Identify which cell holds the provided text, then report its (x, y) central coordinate. 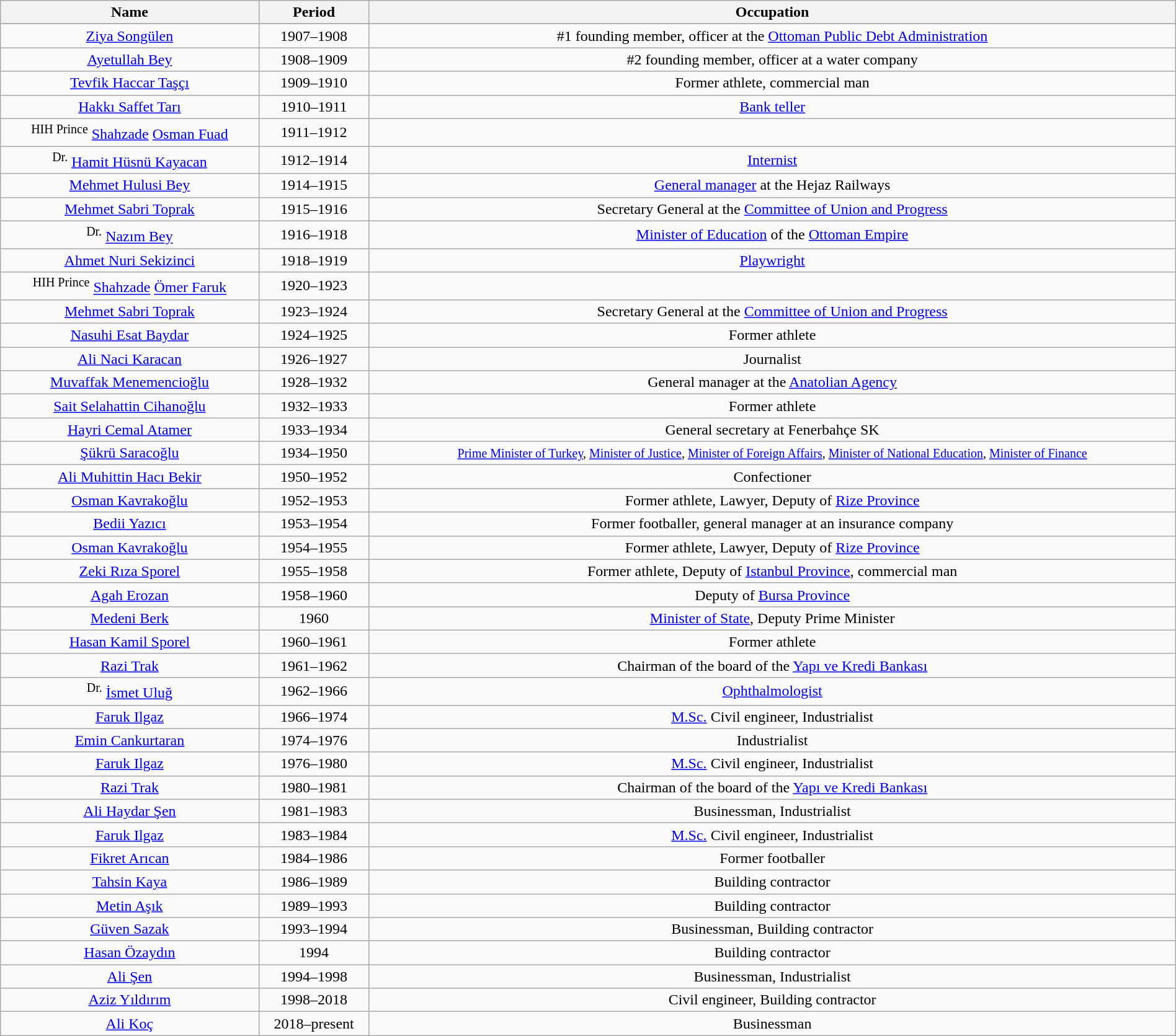
1909–1910 (314, 83)
1961–1962 (314, 665)
HIH Prince Shahzade Osman Fuad (130, 133)
Businessman, Building contractor (772, 929)
Ali Haydar Şen (130, 811)
Aziz Yıldırım (130, 1000)
1920–1923 (314, 286)
Agah Erozan (130, 595)
1928–1932 (314, 383)
Dr. Hamit Hüsnü Kayacan (130, 160)
1983–1984 (314, 835)
1924–1925 (314, 335)
Bedii Yazıcı (130, 524)
Hasan Kamil Sporel (130, 642)
1958–1960 (314, 595)
Nasuhi Esat Baydar (130, 335)
1960 (314, 618)
Ahmet Nuri Sekizinci (130, 260)
1953–1954 (314, 524)
1923–1924 (314, 311)
Former footballer, general manager at an insurance company (772, 524)
Mehmet Hulusi Bey (130, 185)
Civil engineer, Building contractor (772, 1000)
1994–1998 (314, 976)
Former athlete, Deputy of Istanbul Province, commercial man (772, 571)
1916–1918 (314, 234)
Ayetullah Bey (130, 60)
1980–1981 (314, 787)
Fikret Arıcan (130, 858)
1962–1966 (314, 691)
1981–1983 (314, 811)
Minister of State, Deputy Prime Minister (772, 618)
HIH Prince Shahzade Ömer Faruk (130, 286)
1989–1993 (314, 906)
Prime Minister of Turkey, Minister of Justice, Minister of Foreign Affairs, Minister of National Education, Minister of Finance (772, 453)
Dr. Nazım Bey (130, 234)
Journalist (772, 359)
1950–1952 (314, 477)
1918–1919 (314, 260)
General secretary at Fenerbahçe SK (772, 430)
1954–1955 (314, 547)
Hakkı Saffet Tarı (130, 107)
1952–1953 (314, 500)
Ziya Songülen (130, 36)
Deputy of Bursa Province (772, 595)
1932–1933 (314, 406)
Former athlete, commercial man (772, 83)
1998–2018 (314, 1000)
1966–1974 (314, 717)
1974–1976 (314, 740)
General manager at the Anatolian Agency (772, 383)
Period (314, 12)
Minister of Education of the Ottoman Empire (772, 234)
Hasan Özaydın (130, 953)
1934–1950 (314, 453)
Tahsin Kaya (130, 882)
Metin Aşık (130, 906)
1960–1961 (314, 642)
1912–1914 (314, 160)
Internist (772, 160)
Dr. İsmet Uluğ (130, 691)
#2 founding member, officer at a water company (772, 60)
1926–1927 (314, 359)
1910–1911 (314, 107)
Sait Selahattin Cihanoğlu (130, 406)
Şükrü Saracoğlu (130, 453)
Ophthalmologist (772, 691)
1914–1915 (314, 185)
Emin Cankurtaran (130, 740)
Muvaffak Menemencioğlu (130, 383)
Occupation (772, 12)
Industrialist (772, 740)
1976–1980 (314, 764)
1993–1994 (314, 929)
Ali Koç (130, 1024)
1908–1909 (314, 60)
1907–1908 (314, 36)
Bank teller (772, 107)
1955–1958 (314, 571)
Ali Naci Karacan (130, 359)
Name (130, 12)
Ali Şen (130, 976)
1986–1989 (314, 882)
Ali Muhittin Hacı Bekir (130, 477)
1915–1916 (314, 209)
Zeki Rıza Sporel (130, 571)
Businessman (772, 1024)
1994 (314, 953)
General manager at the Hejaz Railways (772, 185)
2018–present (314, 1024)
Tevfik Haccar Taşçı (130, 83)
Güven Sazak (130, 929)
Playwright (772, 260)
1911–1912 (314, 133)
Hayri Cemal Atamer (130, 430)
Medeni Berk (130, 618)
1933–1934 (314, 430)
#1 founding member, officer at the Ottoman Public Debt Administration (772, 36)
Confectioner (772, 477)
Former footballer (772, 858)
1984–1986 (314, 858)
